Extract the (X, Y) coordinate from the center of the cell holding the provided text.  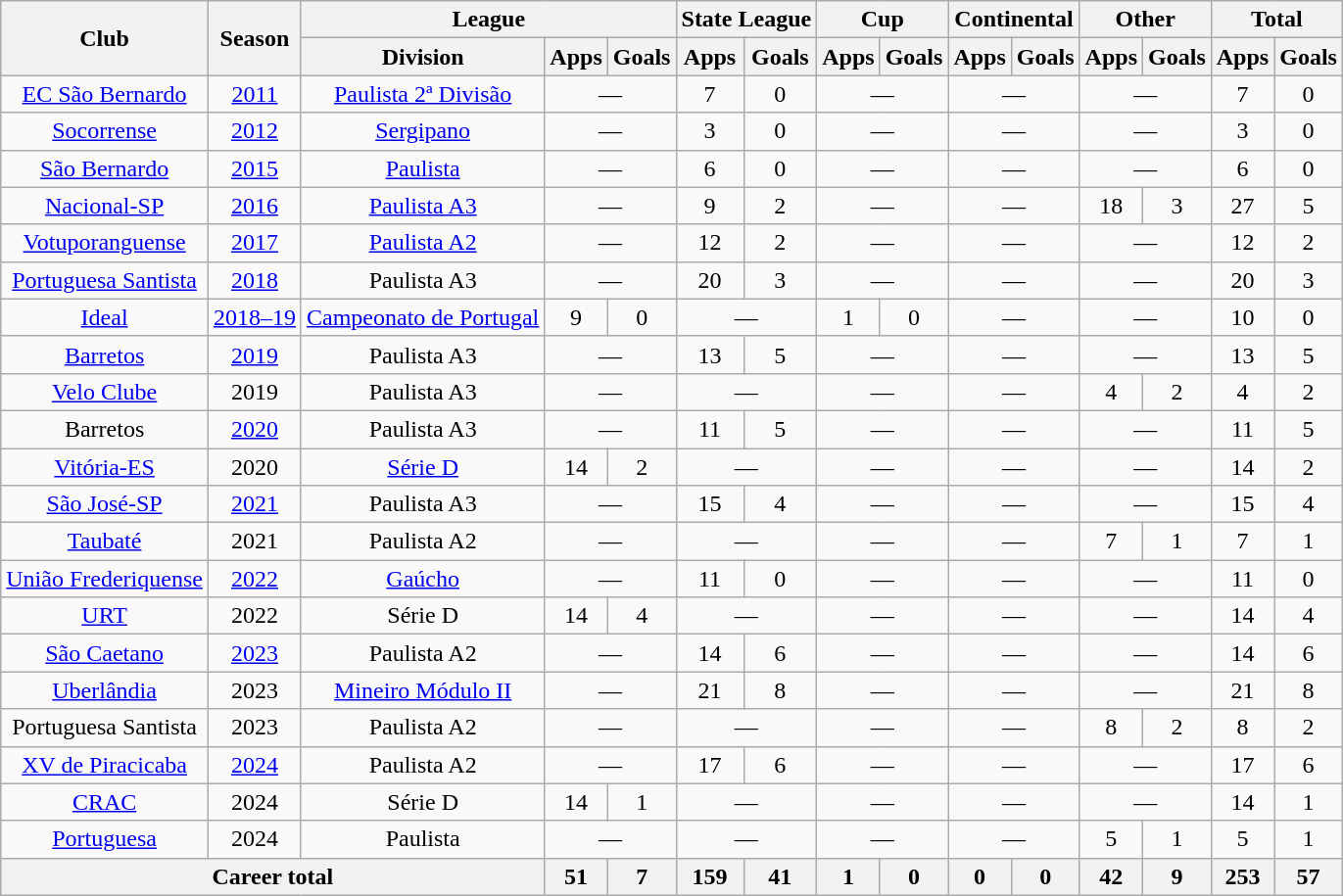
Campeonato de Portugal (422, 317)
Mineiro Módulo II (422, 690)
18 (1111, 206)
27 (1242, 206)
41 (780, 876)
São Caetano (105, 653)
São José-SP (105, 504)
2012 (255, 131)
State League (746, 20)
10 (1242, 317)
2016 (255, 206)
Cup (883, 20)
Ideal (105, 317)
League (488, 20)
2018 (255, 280)
XV de Piracicaba (105, 765)
Taubaté (105, 542)
Votuporanguense (105, 243)
2015 (255, 168)
Paulista 2ª Divisão (422, 94)
URT (105, 616)
159 (709, 876)
57 (1309, 876)
Gaúcho (422, 579)
Club (105, 38)
42 (1111, 876)
Total (1276, 20)
2011 (255, 94)
CRAC (105, 802)
Continental (1014, 20)
51 (576, 876)
Season (255, 38)
253 (1242, 876)
Vitória-ES (105, 467)
Nacional-SP (105, 206)
União Frederiquense (105, 579)
Career total (272, 876)
Uberlândia (105, 690)
Other (1145, 20)
Socorrense (105, 131)
EC São Bernardo (105, 94)
Division (422, 57)
Sergipano (422, 131)
Portuguesa (105, 839)
2017 (255, 243)
Velo Clube (105, 392)
São Bernardo (105, 168)
2018–19 (255, 317)
